Detect which cell encompasses the target text, then output its (X, Y) center coordinate. 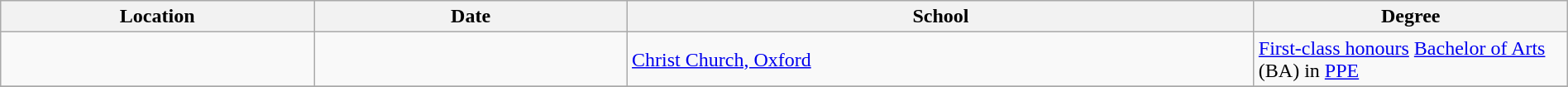
Date (471, 17)
Degree (1411, 17)
First-class honours Bachelor of Arts (BA) in PPE (1411, 60)
Location (157, 17)
Christ Church, Oxford (941, 60)
School (941, 17)
